For the text-containing cell, return its midpoint in (X, Y) coordinate format. 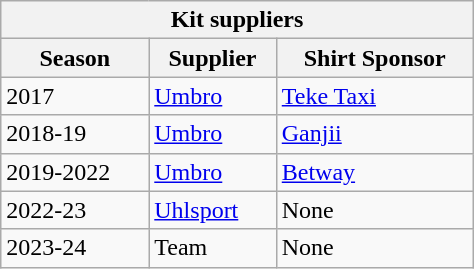
2023-24 (75, 248)
Ganjii (374, 134)
Teke Taxi (374, 96)
2022-23 (75, 210)
Kit suppliers (237, 20)
Uhlsport (212, 210)
Supplier (212, 58)
2018-19 (75, 134)
Season (75, 58)
2017 (75, 96)
Team (212, 248)
Shirt Sponsor (374, 58)
2019-2022 (75, 172)
Betway (374, 172)
